Output the (X, Y) coordinate of the center of the cell containing the given text.  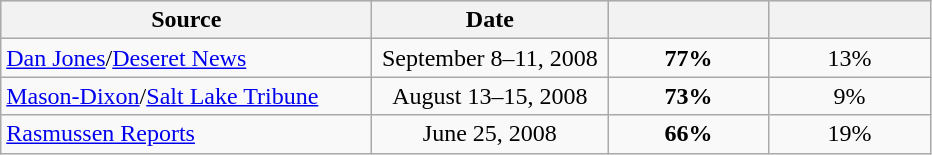
13% (850, 58)
77% (688, 58)
66% (688, 134)
June 25, 2008 (490, 134)
August 13–15, 2008 (490, 96)
September 8–11, 2008 (490, 58)
Date (490, 20)
Rasmussen Reports (186, 134)
Dan Jones/Deseret News (186, 58)
19% (850, 134)
73% (688, 96)
Source (186, 20)
9% (850, 96)
Mason-Dixon/Salt Lake Tribune (186, 96)
